Return the (X, Y) coordinate for the center point of the cell that contains the specified text.  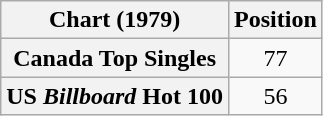
US Billboard Hot 100 (115, 96)
56 (276, 96)
77 (276, 58)
Position (276, 20)
Chart (1979) (115, 20)
Canada Top Singles (115, 58)
